Return the [x, y] coordinate for the center point of the cell that contains the specified text.  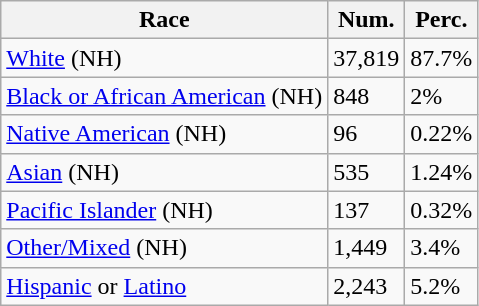
Native American (NH) [164, 134]
3.4% [442, 248]
Other/Mixed (NH) [164, 248]
87.7% [442, 58]
535 [366, 172]
Hispanic or Latino [164, 286]
2% [442, 96]
0.22% [442, 134]
848 [366, 96]
Asian (NH) [164, 172]
2,243 [366, 286]
96 [366, 134]
37,819 [366, 58]
Pacific Islander (NH) [164, 210]
0.32% [442, 210]
Race [164, 20]
White (NH) [164, 58]
Black or African American (NH) [164, 96]
1.24% [442, 172]
5.2% [442, 286]
1,449 [366, 248]
Num. [366, 20]
137 [366, 210]
Perc. [442, 20]
